Locate the cell with the specified text and output its [x, y] center coordinate. 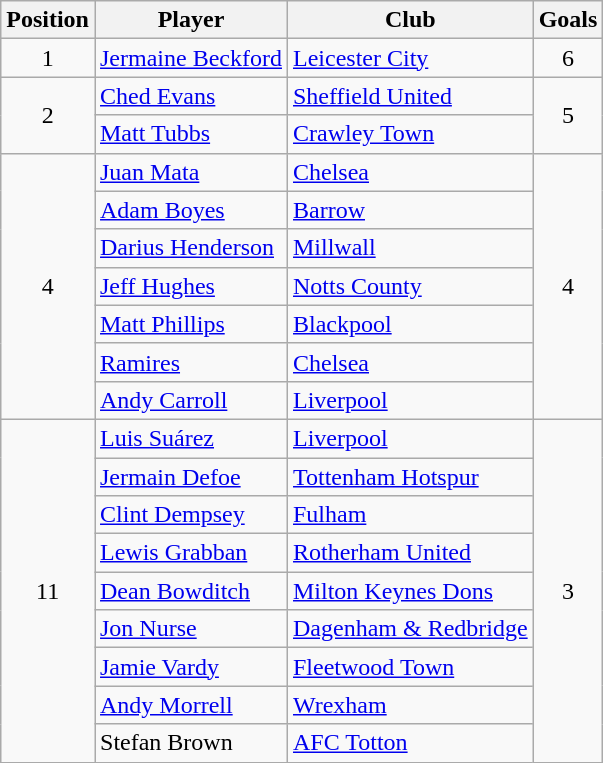
Leicester City [410, 58]
Ramires [190, 362]
Jon Nurse [190, 629]
Wrexham [410, 705]
Clint Dempsey [190, 515]
Fulham [410, 515]
Ched Evans [190, 96]
Club [410, 20]
Juan Mata [190, 172]
Andy Carroll [190, 400]
Dagenham & Redbridge [410, 629]
2 [48, 115]
Crawley Town [410, 134]
Lewis Grabban [190, 553]
Position [48, 20]
Jamie Vardy [190, 667]
Millwall [410, 248]
Darius Henderson [190, 248]
Sheffield United [410, 96]
1 [48, 58]
Jermain Defoe [190, 477]
Jeff Hughes [190, 286]
Blackpool [410, 324]
Player [190, 20]
Stefan Brown [190, 743]
Milton Keynes Dons [410, 591]
Tottenham Hotspur [410, 477]
Notts County [410, 286]
5 [568, 115]
Goals [568, 20]
Luis Suárez [190, 438]
Barrow [410, 210]
Jermaine Beckford [190, 58]
6 [568, 58]
Fleetwood Town [410, 667]
Dean Bowditch [190, 591]
Andy Morrell [190, 705]
Matt Phillips [190, 324]
Rotherham United [410, 553]
Matt Tubbs [190, 134]
AFC Totton [410, 743]
3 [568, 590]
Adam Boyes [190, 210]
11 [48, 590]
